Return [x, y] of the center of cell containing provided text 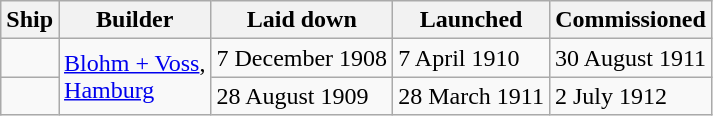
Builder [135, 20]
28 August 1909 [302, 96]
Ship [30, 20]
Laid down [302, 20]
7 December 1908 [302, 58]
Blohm + Voss, Hamburg [135, 77]
28 March 1911 [472, 96]
2 July 1912 [630, 96]
Commissioned [630, 20]
7 April 1910 [472, 58]
30 August 1911 [630, 58]
Launched [472, 20]
